Identify which cell holds the provided text, then report its (X, Y) central coordinate. 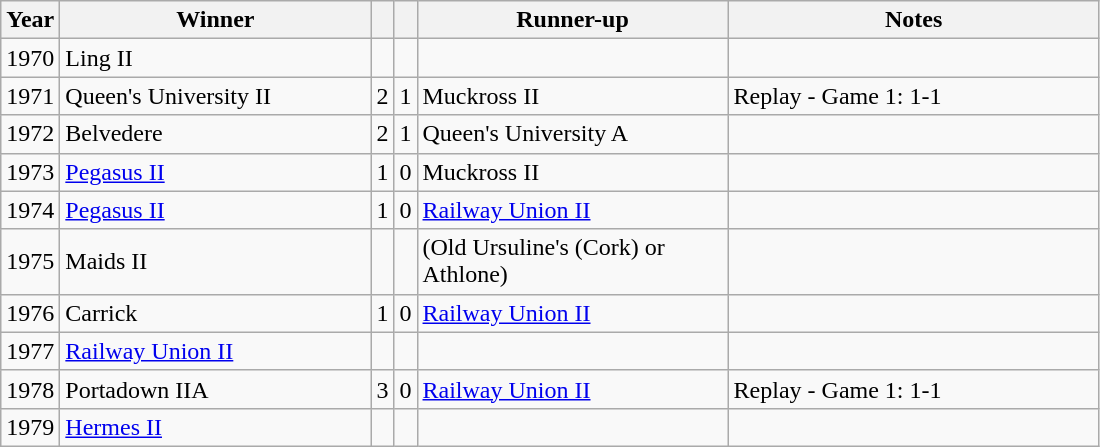
Portadown IIA (216, 389)
3 (382, 389)
Queen's University II (216, 96)
Belvedere (216, 134)
1970 (30, 58)
Queen's University A (572, 134)
Maids II (216, 262)
Ling II (216, 58)
Hermes II (216, 427)
1978 (30, 389)
1976 (30, 313)
1971 (30, 96)
Winner (216, 20)
1977 (30, 351)
1979 (30, 427)
1973 (30, 172)
1975 (30, 262)
Notes (914, 20)
1972 (30, 134)
Runner-up (572, 20)
Carrick (216, 313)
(Old Ursuline's (Cork) or Athlone) (572, 262)
Year (30, 20)
1974 (30, 210)
